Output the (x, y) coordinate of the center of the cell containing the given text.  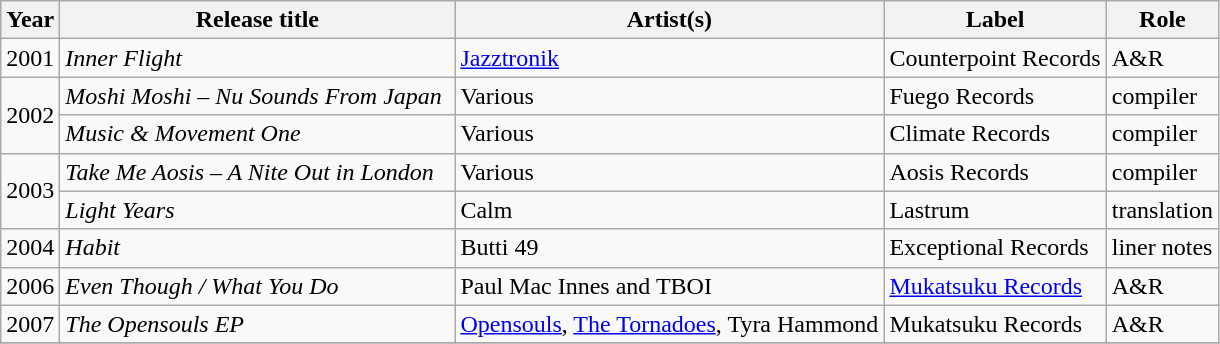
Inner Flight (258, 58)
Opensouls, The Tornadoes, Tyra Hammond (670, 324)
Exceptional Records (995, 248)
Moshi Moshi – Nu Sounds From Japan (258, 96)
2004 (30, 248)
Release title (258, 20)
Calm (670, 210)
Counterpoint Records (995, 58)
2002 (30, 115)
Take Me Aosis – A Nite Out in London (258, 172)
Year (30, 20)
The Opensouls EP (258, 324)
Paul Mac Innes and TBOI (670, 286)
Music & Movement One (258, 134)
Climate Records (995, 134)
Role (1162, 20)
Label (995, 20)
translation (1162, 210)
Even Though / What You Do (258, 286)
2007 (30, 324)
Artist(s) (670, 20)
Lastrum (995, 210)
Butti 49 (670, 248)
Fuego Records (995, 96)
2003 (30, 191)
Jazztronik (670, 58)
Habit (258, 248)
liner notes (1162, 248)
2001 (30, 58)
Aosis Records (995, 172)
2006 (30, 286)
Light Years (258, 210)
